Output the (x, y) coordinate of the center of the cell containing the given text.  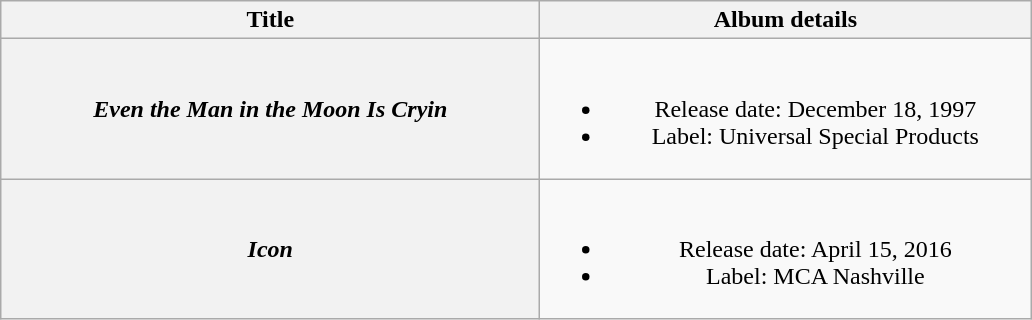
Icon (270, 249)
Even the Man in the Moon Is Cryin (270, 109)
Title (270, 20)
Release date: December 18, 1997Label: Universal Special Products (786, 109)
Album details (786, 20)
Release date: April 15, 2016Label: MCA Nashville (786, 249)
